Capture the cell that displays the provided text and extract its (X, Y) central coordinate. 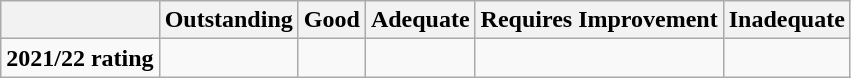
Inadequate (786, 20)
Outstanding (228, 20)
Good (332, 20)
Requires Improvement (599, 20)
2021/22 rating (80, 58)
Adequate (420, 20)
